Return [x, y] of the center of cell containing provided text 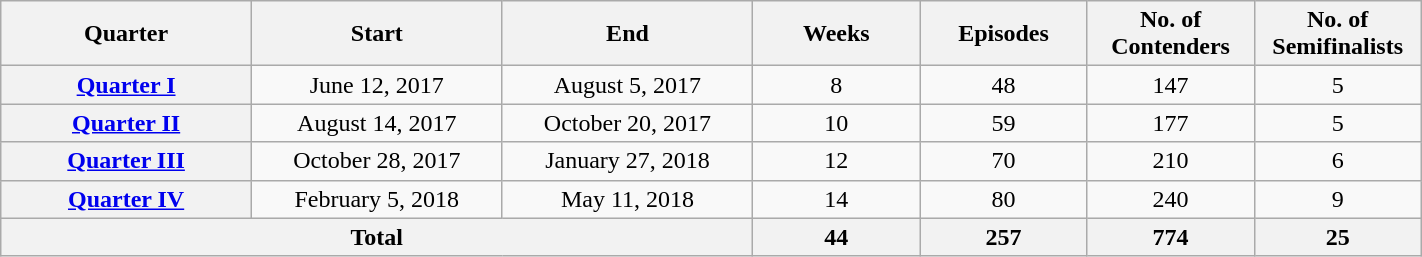
Quarter IV [126, 199]
25 [1338, 237]
October 20, 2017 [628, 123]
Quarter I [126, 85]
8 [836, 85]
210 [1170, 161]
240 [1170, 199]
48 [1004, 85]
14 [836, 199]
12 [836, 161]
147 [1170, 85]
No. of Contenders [1170, 34]
Weeks [836, 34]
No. of Semifinalists [1338, 34]
44 [836, 237]
59 [1004, 123]
80 [1004, 199]
6 [1338, 161]
Total [377, 237]
9 [1338, 199]
August 14, 2017 [376, 123]
End [628, 34]
August 5, 2017 [628, 85]
Quarter II [126, 123]
177 [1170, 123]
10 [836, 123]
January 27, 2018 [628, 161]
Start [376, 34]
Quarter [126, 34]
257 [1004, 237]
February 5, 2018 [376, 199]
70 [1004, 161]
June 12, 2017 [376, 85]
774 [1170, 237]
Quarter III [126, 161]
May 11, 2018 [628, 199]
Episodes [1004, 34]
October 28, 2017 [376, 161]
